Search for the cell housing the specified text and yield its [X, Y] center coordinate. 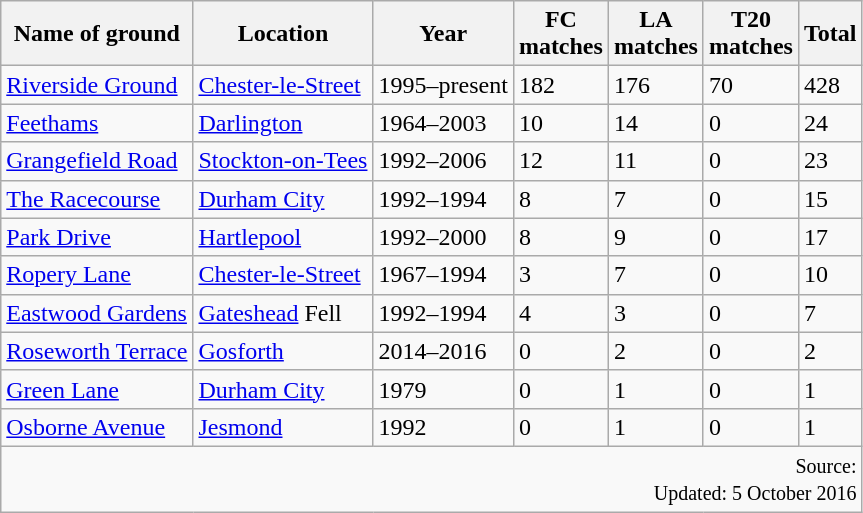
Gateshead Fell [283, 313]
Location [283, 34]
23 [830, 161]
Stockton-on-Tees [283, 161]
Feethams [97, 123]
9 [656, 237]
182 [560, 85]
T20matches [750, 34]
1967–1994 [443, 275]
4 [560, 313]
Darlington [283, 123]
1992 [443, 427]
1992–2006 [443, 161]
Eastwood Gardens [97, 313]
428 [830, 85]
Park Drive [97, 237]
Total [830, 34]
Source: Updated: 5 October 2016 [432, 478]
Ropery Lane [97, 275]
Grangefield Road [97, 161]
Name of ground [97, 34]
Green Lane [97, 389]
24 [830, 123]
1995–present [443, 85]
15 [830, 199]
Year [443, 34]
Riverside Ground [97, 85]
1992–2000 [443, 237]
12 [560, 161]
11 [656, 161]
Hartlepool [283, 237]
Gosforth [283, 351]
The Racecourse [97, 199]
14 [656, 123]
1964–2003 [443, 123]
176 [656, 85]
2014–2016 [443, 351]
70 [750, 85]
LAmatches [656, 34]
Jesmond [283, 427]
Osborne Avenue [97, 427]
1979 [443, 389]
Roseworth Terrace [97, 351]
17 [830, 237]
FCmatches [560, 34]
